Detect which cell encompasses the target text, then output its (x, y) center coordinate. 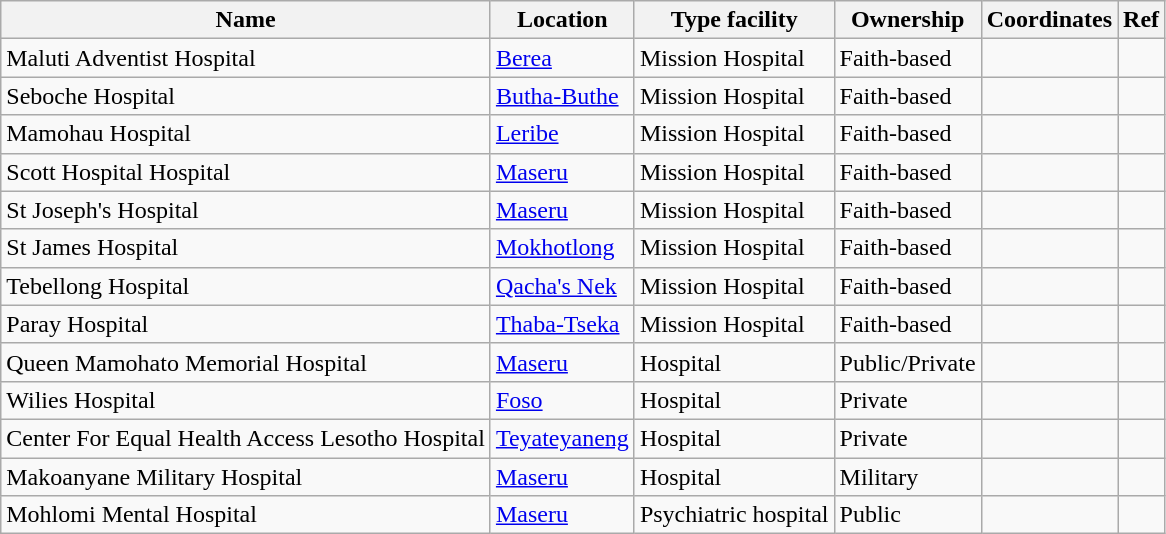
Tebellong Hospital (246, 286)
Psychiatric hospital (734, 515)
Ref (1142, 20)
Butha-Buthe (562, 96)
Seboche Hospital (246, 96)
Public (908, 515)
Military (908, 477)
Mohlomi Mental Hospital (246, 515)
Coordinates (1049, 20)
Mokhotlong (562, 248)
Maluti Adventist Hospital (246, 58)
Location (562, 20)
Berea (562, 58)
Ownership (908, 20)
Qacha's Nek (562, 286)
Wilies Hospital (246, 400)
Foso (562, 400)
Name (246, 20)
St James Hospital (246, 248)
Makoanyane Military Hospital (246, 477)
St Joseph's Hospital (246, 210)
Paray Hospital (246, 324)
Mamohau Hospital (246, 134)
Center For Equal Health Access Lesotho Hospital (246, 438)
Scott Hospital Hospital (246, 172)
Queen Mamohato Memorial Hospital (246, 362)
Type facility (734, 20)
Leribe (562, 134)
Public/Private (908, 362)
Teyateyaneng (562, 438)
Thaba-Tseka (562, 324)
